Find where the given text appears and provide that cell's center as (X, Y) coordinate. 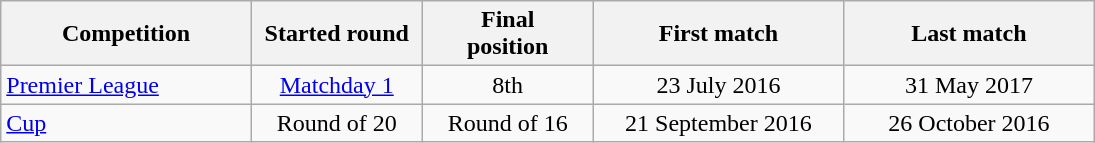
Round of 16 (508, 123)
Last match (970, 34)
8th (508, 85)
Started round (336, 34)
Competition (126, 34)
Premier League (126, 85)
Final position (508, 34)
23 July 2016 (718, 85)
Matchday 1 (336, 85)
31 May 2017 (970, 85)
Cup (126, 123)
21 September 2016 (718, 123)
26 October 2016 (970, 123)
First match (718, 34)
Round of 20 (336, 123)
